Detect which cell encompasses the target text, then output its [x, y] center coordinate. 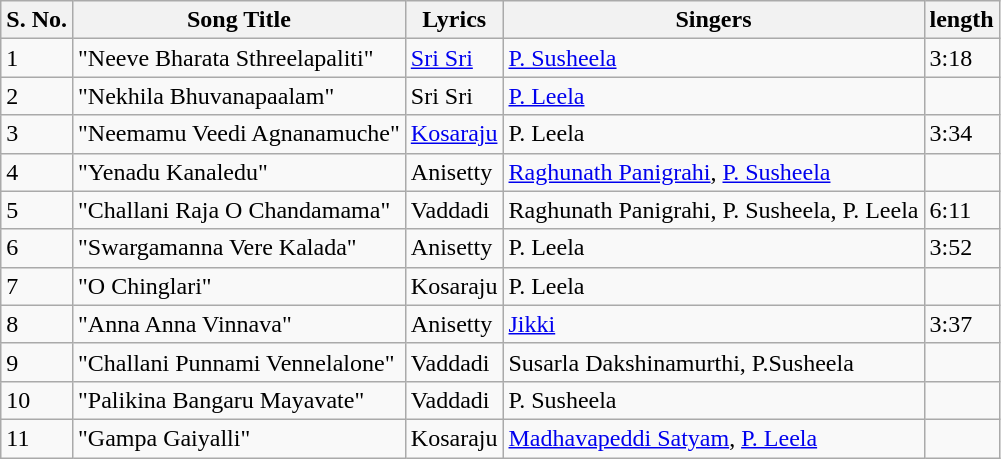
1 [37, 58]
11 [37, 438]
10 [37, 400]
"Neeve Bharata Sthreelapaliti" [238, 58]
Song Title [238, 20]
3:18 [962, 58]
"Challani Raja O Chandamama" [238, 210]
"Nekhila Bhuvanapaalam" [238, 96]
9 [37, 362]
4 [37, 172]
3:37 [962, 324]
"Challani Punnami Vennelalone" [238, 362]
Raghunath Panigrahi, P. Susheela [714, 172]
5 [37, 210]
"Yenadu Kanaledu" [238, 172]
"O Chinglari" [238, 286]
"Neemamu Veedi Agnanamuche" [238, 134]
S. No. [37, 20]
3:52 [962, 248]
Lyrics [454, 20]
Susarla Dakshinamurthi, P.Susheela [714, 362]
Jikki [714, 324]
2 [37, 96]
Singers [714, 20]
length [962, 20]
"Anna Anna Vinnava" [238, 324]
8 [37, 324]
3 [37, 134]
3:34 [962, 134]
Madhavapeddi Satyam, P. Leela [714, 438]
7 [37, 286]
"Gampa Gaiyalli" [238, 438]
"Palikina Bangaru Mayavate" [238, 400]
6:11 [962, 210]
6 [37, 248]
Raghunath Panigrahi, P. Susheela, P. Leela [714, 210]
"Swargamanna Vere Kalada" [238, 248]
